Return the (X, Y) coordinate for the center point of the cell that contains the specified text.  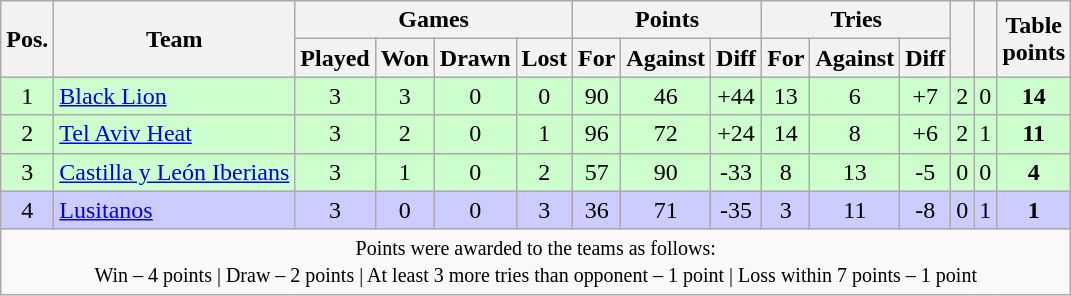
+44 (736, 96)
Tel Aviv Heat (174, 134)
+6 (926, 134)
+24 (736, 134)
96 (596, 134)
Won (404, 58)
+7 (926, 96)
-8 (926, 210)
57 (596, 172)
-5 (926, 172)
71 (666, 210)
6 (855, 96)
Points (666, 20)
Black Lion (174, 96)
-35 (736, 210)
Pos. (28, 39)
Drawn (475, 58)
Lusitanos (174, 210)
Team (174, 39)
Played (335, 58)
Tablepoints (1034, 39)
46 (666, 96)
Castilla y León Iberians (174, 172)
Tries (856, 20)
Games (434, 20)
36 (596, 210)
Lost (544, 58)
-33 (736, 172)
72 (666, 134)
